For the text-containing cell, return its midpoint in (X, Y) coordinate format. 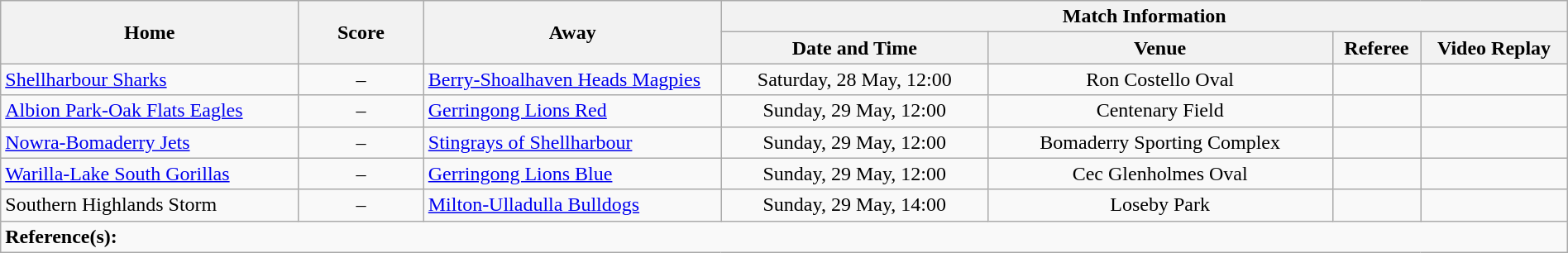
Home (150, 32)
Warilla-Lake South Gorillas (150, 174)
Venue (1159, 48)
Gerringong Lions Red (572, 111)
Score (361, 32)
Loseby Park (1159, 205)
Ron Costello Oval (1159, 79)
Albion Park-Oak Flats Eagles (150, 111)
Referee (1376, 48)
Reference(s): (784, 236)
Shellharbour Sharks (150, 79)
Sunday, 29 May, 14:00 (854, 205)
Southern Highlands Storm (150, 205)
Centenary Field (1159, 111)
Saturday, 28 May, 12:00 (854, 79)
Away (572, 32)
Berry-Shoalhaven Heads Magpies (572, 79)
Bomaderry Sporting Complex (1159, 142)
Stingrays of Shellharbour (572, 142)
Video Replay (1494, 48)
Nowra-Bomaderry Jets (150, 142)
Milton-Ulladulla Bulldogs (572, 205)
Date and Time (854, 48)
Match Information (1145, 17)
Gerringong Lions Blue (572, 174)
Cec Glenholmes Oval (1159, 174)
